Extract the [X, Y] coordinate from the center of the cell holding the provided text.  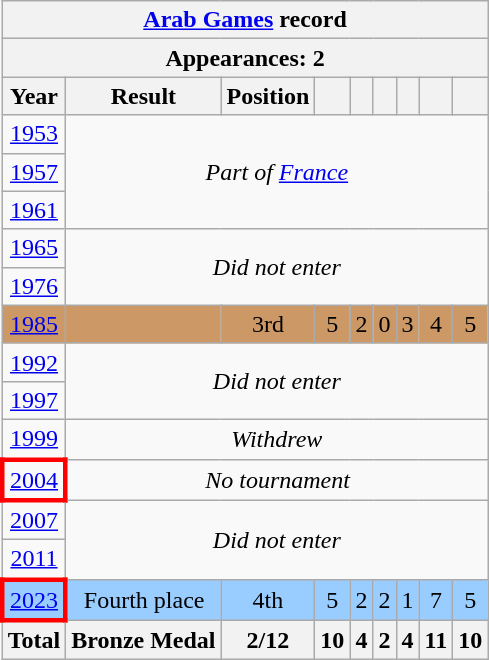
1997 [34, 400]
Fourth place [144, 600]
1976 [34, 286]
3rd [268, 324]
Year [34, 96]
Position [268, 96]
7 [436, 600]
Result [144, 96]
2011 [34, 560]
1985 [34, 324]
2023 [34, 600]
Bronze Medal [144, 640]
Total [34, 640]
1961 [34, 210]
Appearances: 2 [245, 58]
1999 [34, 439]
1957 [34, 172]
Part of France [277, 172]
1965 [34, 248]
1953 [34, 134]
1992 [34, 362]
2/12 [268, 640]
Arab Games record [245, 20]
11 [436, 640]
4th [268, 600]
3 [408, 324]
2007 [34, 520]
0 [384, 324]
Withdrew [277, 439]
No tournament [277, 480]
2004 [34, 480]
1 [408, 600]
